Return the [X, Y] coordinate for the center point of the cell that contains the specified text.  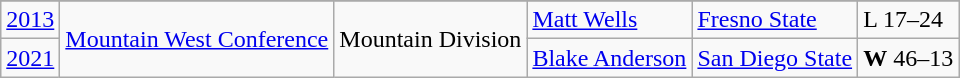
Mountain Division [430, 39]
Matt Wells [610, 20]
San Diego State [775, 58]
Mountain West Conference [197, 39]
Blake Anderson [610, 58]
2013 [30, 20]
2021 [30, 58]
W 46–13 [908, 58]
L 17–24 [908, 20]
Fresno State [775, 20]
